Find where the given text appears and provide that cell's center as (x, y) coordinate. 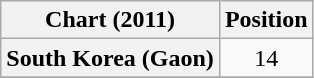
14 (266, 58)
Chart (2011) (110, 20)
South Korea (Gaon) (110, 58)
Position (266, 20)
